Return (X, Y) of the center of cell containing provided text 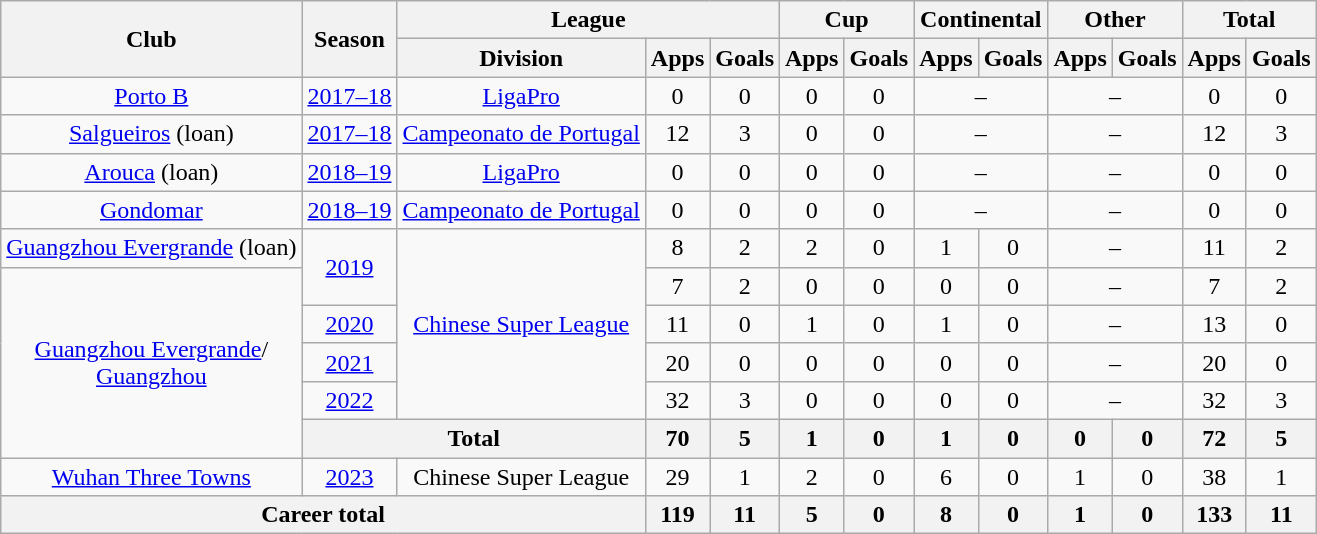
2023 (350, 477)
Cup (847, 20)
League (588, 20)
Club (152, 39)
70 (677, 438)
133 (1214, 515)
29 (677, 477)
Salgueiros (loan) (152, 134)
Guangzhou Evergrande/Guangzhou (152, 362)
Division (521, 58)
Continental (981, 20)
Other (1115, 20)
2019 (350, 267)
6 (946, 477)
38 (1214, 477)
Arouca (loan) (152, 172)
Porto B (152, 96)
72 (1214, 438)
2020 (350, 324)
119 (677, 515)
Career total (324, 515)
Wuhan Three Towns (152, 477)
13 (1214, 324)
Guangzhou Evergrande (loan) (152, 248)
Season (350, 39)
2022 (350, 400)
2021 (350, 362)
Gondomar (152, 210)
